Scan for the cell matching the given text and deliver its (X, Y) coordinate at center. 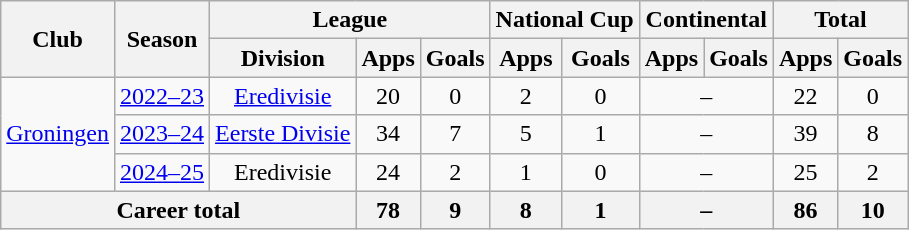
2023–24 (162, 134)
Season (162, 39)
10 (873, 210)
20 (388, 96)
34 (388, 134)
Groningen (58, 134)
22 (805, 96)
7 (455, 134)
Eerste Divisie (283, 134)
2024–25 (162, 172)
78 (388, 210)
9 (455, 210)
39 (805, 134)
Total (840, 20)
24 (388, 172)
National Cup (564, 20)
Career total (178, 210)
25 (805, 172)
2022–23 (162, 96)
League (350, 20)
5 (526, 134)
Club (58, 39)
Division (283, 58)
Continental (706, 20)
86 (805, 210)
